Detect which cell encompasses the target text, then output its [X, Y] center coordinate. 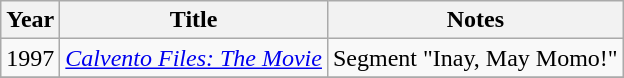
Notes [475, 20]
Year [30, 20]
1997 [30, 58]
Title [194, 20]
Segment "Inay, May Momo!" [475, 58]
Calvento Files: The Movie [194, 58]
